Pinpoint the cell where the given text exists, returning its (x, y) midpoint coordinate. 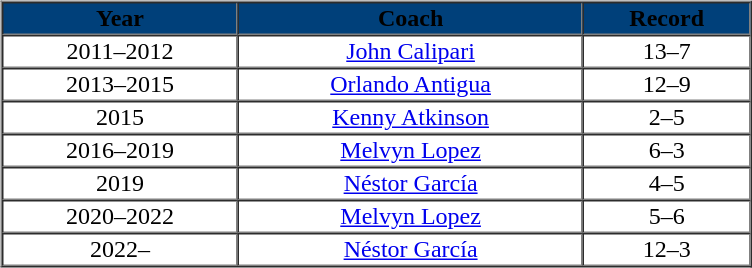
12–9 (666, 84)
6–3 (666, 150)
2–5 (666, 118)
13–7 (666, 52)
2020–2022 (120, 216)
2019 (120, 184)
Coach (410, 18)
4–5 (666, 184)
12–3 (666, 250)
Year (120, 18)
Kenny Atkinson (410, 118)
Orlando Antigua (410, 84)
2013–2015 (120, 84)
2016–2019 (120, 150)
5–6 (666, 216)
2022– (120, 250)
John Calipari (410, 52)
2011–2012 (120, 52)
Record (666, 18)
2015 (120, 118)
